From the cell containing the given text, extract its center point as (x, y) coordinate. 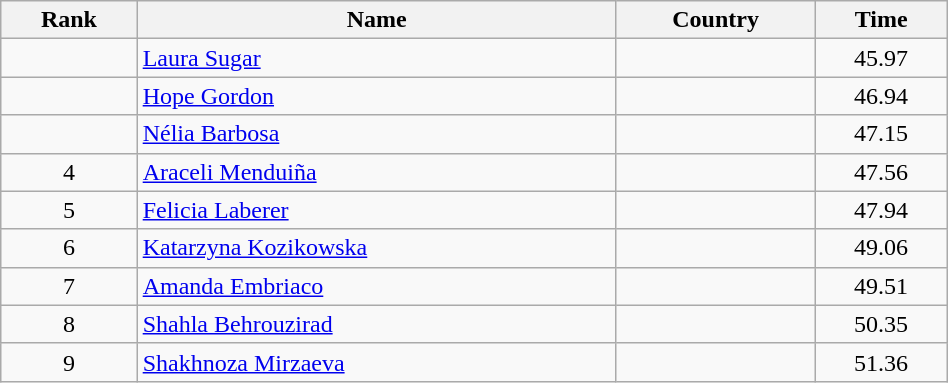
Amanda Embriaco (376, 286)
Laura Sugar (376, 58)
47.15 (881, 134)
Felicia Laberer (376, 210)
47.94 (881, 210)
5 (69, 210)
6 (69, 248)
47.56 (881, 172)
4 (69, 172)
Name (376, 20)
49.06 (881, 248)
7 (69, 286)
Shahla Behrouzirad (376, 324)
Hope Gordon (376, 96)
51.36 (881, 362)
46.94 (881, 96)
45.97 (881, 58)
8 (69, 324)
Araceli Menduiña (376, 172)
Nélia Barbosa (376, 134)
Country (716, 20)
Katarzyna Kozikowska (376, 248)
49.51 (881, 286)
9 (69, 362)
Rank (69, 20)
50.35 (881, 324)
Time (881, 20)
Shakhnoza Mirzaeva (376, 362)
